From the cell containing the given text, extract its center point as [x, y] coordinate. 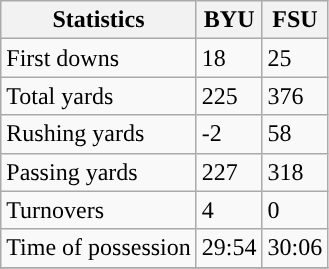
18 [229, 58]
318 [295, 172]
4 [229, 210]
BYU [229, 20]
30:06 [295, 248]
Time of possession [99, 248]
Statistics [99, 20]
Rushing yards [99, 134]
227 [229, 172]
376 [295, 96]
Passing yards [99, 172]
58 [295, 134]
FSU [295, 20]
29:54 [229, 248]
25 [295, 58]
Turnovers [99, 210]
225 [229, 96]
First downs [99, 58]
Total yards [99, 96]
-2 [229, 134]
0 [295, 210]
